Scan for the cell matching the given text and deliver its [X, Y] coordinate at center. 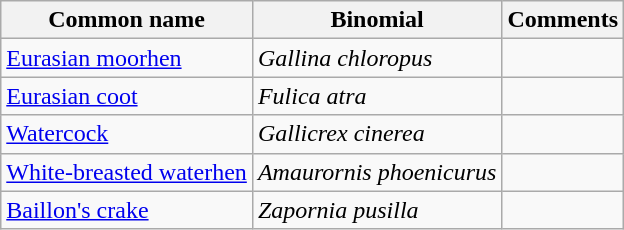
Binomial [377, 20]
Watercock [127, 134]
Eurasian moorhen [127, 58]
Gallicrex cinerea [377, 134]
Fulica atra [377, 96]
Baillon's crake [127, 210]
Zapornia pusilla [377, 210]
Eurasian coot [127, 96]
Comments [563, 20]
Common name [127, 20]
White-breasted waterhen [127, 172]
Amaurornis phoenicurus [377, 172]
Gallina chloropus [377, 58]
